Locate the cell with the specified text and output its [X, Y] center coordinate. 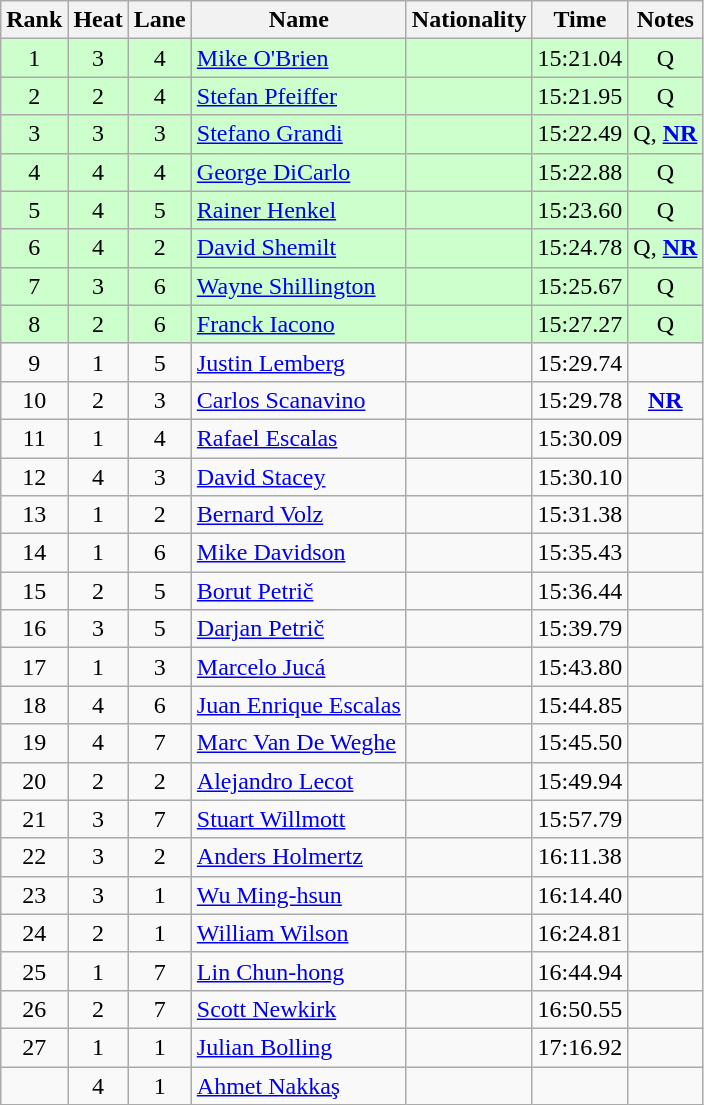
15 [34, 591]
Borut Petrič [298, 591]
Juan Enrique Escalas [298, 705]
George DiCarlo [298, 172]
Franck Iacono [298, 324]
12 [34, 477]
8 [34, 324]
Alejandro Lecot [298, 781]
Time [580, 20]
16 [34, 629]
15:29.74 [580, 362]
27 [34, 1047]
Rafael Escalas [298, 438]
15:29.78 [580, 400]
15:39.79 [580, 629]
Marc Van De Weghe [298, 743]
Darjan Petrič [298, 629]
Mike Davidson [298, 553]
Notes [666, 20]
David Shemilt [298, 248]
Stefano Grandi [298, 134]
15:30.10 [580, 477]
16:50.55 [580, 1009]
William Wilson [298, 933]
20 [34, 781]
23 [34, 895]
15:45.50 [580, 743]
16:44.94 [580, 971]
15:23.60 [580, 210]
16:11.38 [580, 857]
17:16.92 [580, 1047]
Justin Lemberg [298, 362]
Heat [98, 20]
Wu Ming-hsun [298, 895]
15:21.95 [580, 96]
15:30.09 [580, 438]
15:36.44 [580, 591]
15:22.49 [580, 134]
David Stacey [298, 477]
15:21.04 [580, 58]
18 [34, 705]
26 [34, 1009]
16:24.81 [580, 933]
Wayne Shillington [298, 286]
Carlos Scanavino [298, 400]
15:49.94 [580, 781]
Bernard Volz [298, 515]
Mike O'Brien [298, 58]
Marcelo Jucá [298, 667]
Stuart Willmott [298, 819]
15:27.27 [580, 324]
10 [34, 400]
15:31.38 [580, 515]
Rainer Henkel [298, 210]
15:24.78 [580, 248]
Ahmet Nakkaş [298, 1085]
Nationality [469, 20]
Anders Holmertz [298, 857]
21 [34, 819]
15:57.79 [580, 819]
Rank [34, 20]
Lane [160, 20]
NR [666, 400]
24 [34, 933]
15:35.43 [580, 553]
15:22.88 [580, 172]
Stefan Pfeiffer [298, 96]
13 [34, 515]
Scott Newkirk [298, 1009]
Julian Bolling [298, 1047]
Name [298, 20]
17 [34, 667]
16:14.40 [580, 895]
15:25.67 [580, 286]
19 [34, 743]
14 [34, 553]
15:44.85 [580, 705]
Lin Chun-hong [298, 971]
25 [34, 971]
22 [34, 857]
15:43.80 [580, 667]
9 [34, 362]
11 [34, 438]
